Identify which cell holds the provided text, then report its [x, y] central coordinate. 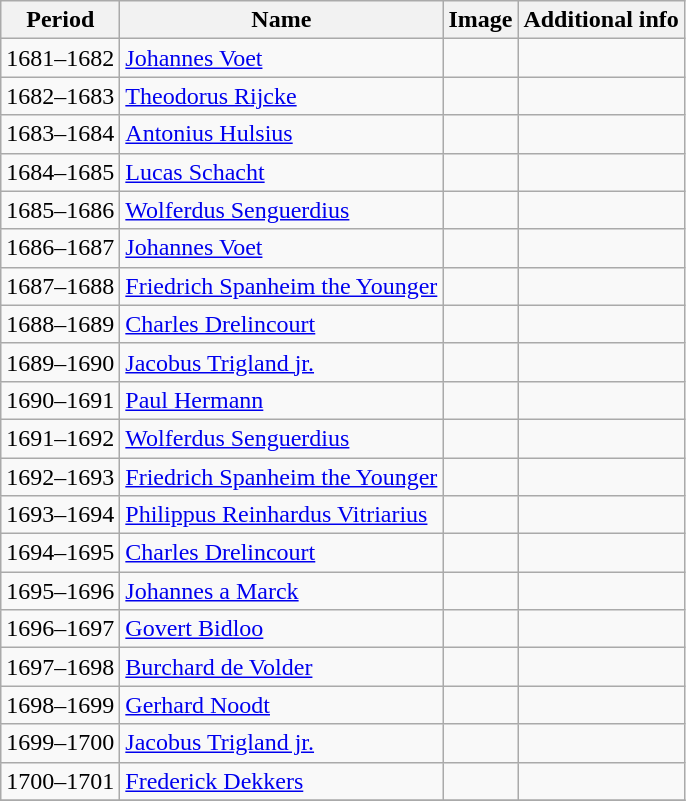
1690–1691 [60, 400]
Paul Hermann [282, 400]
Gerhard Noodt [282, 705]
Philippus Reinhardus Vitriarius [282, 515]
Image [480, 20]
Burchard de Volder [282, 667]
1687–1688 [60, 286]
1689–1690 [60, 362]
1686–1687 [60, 248]
1698–1699 [60, 705]
1696–1697 [60, 629]
Lucas Schacht [282, 172]
Antonius Hulsius [282, 134]
1683–1684 [60, 134]
1688–1689 [60, 324]
1681–1682 [60, 58]
1694–1695 [60, 553]
Additional info [601, 20]
1693–1694 [60, 515]
Govert Bidloo [282, 629]
1697–1698 [60, 667]
1699–1700 [60, 743]
1691–1692 [60, 438]
Name [282, 20]
Frederick Dekkers [282, 781]
Theodorus Rijcke [282, 96]
1685–1686 [60, 210]
1700–1701 [60, 781]
1695–1696 [60, 591]
Period [60, 20]
1692–1693 [60, 477]
1684–1685 [60, 172]
Johannes a Marck [282, 591]
1682–1683 [60, 96]
